For the text-containing cell, return its midpoint in (X, Y) coordinate format. 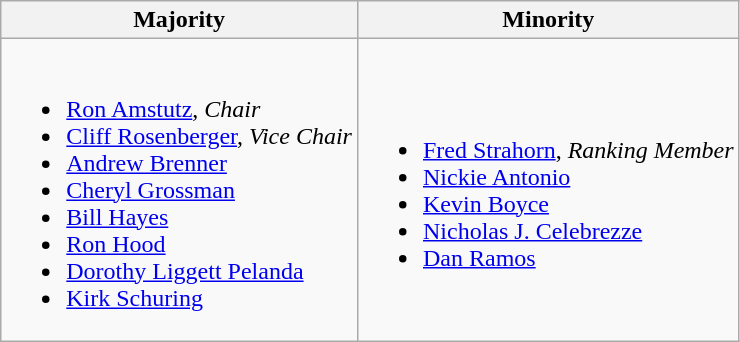
Majority (180, 20)
Ron Amstutz, ChairCliff Rosenberger, Vice ChairAndrew BrennerCheryl GrossmanBill HayesRon HoodDorothy Liggett PelandaKirk Schuring (180, 190)
Minority (548, 20)
Fred Strahorn, Ranking MemberNickie AntonioKevin BoyceNicholas J. CelebrezzeDan Ramos (548, 190)
